Scan for the cell matching the given text and deliver its [x, y] coordinate at center. 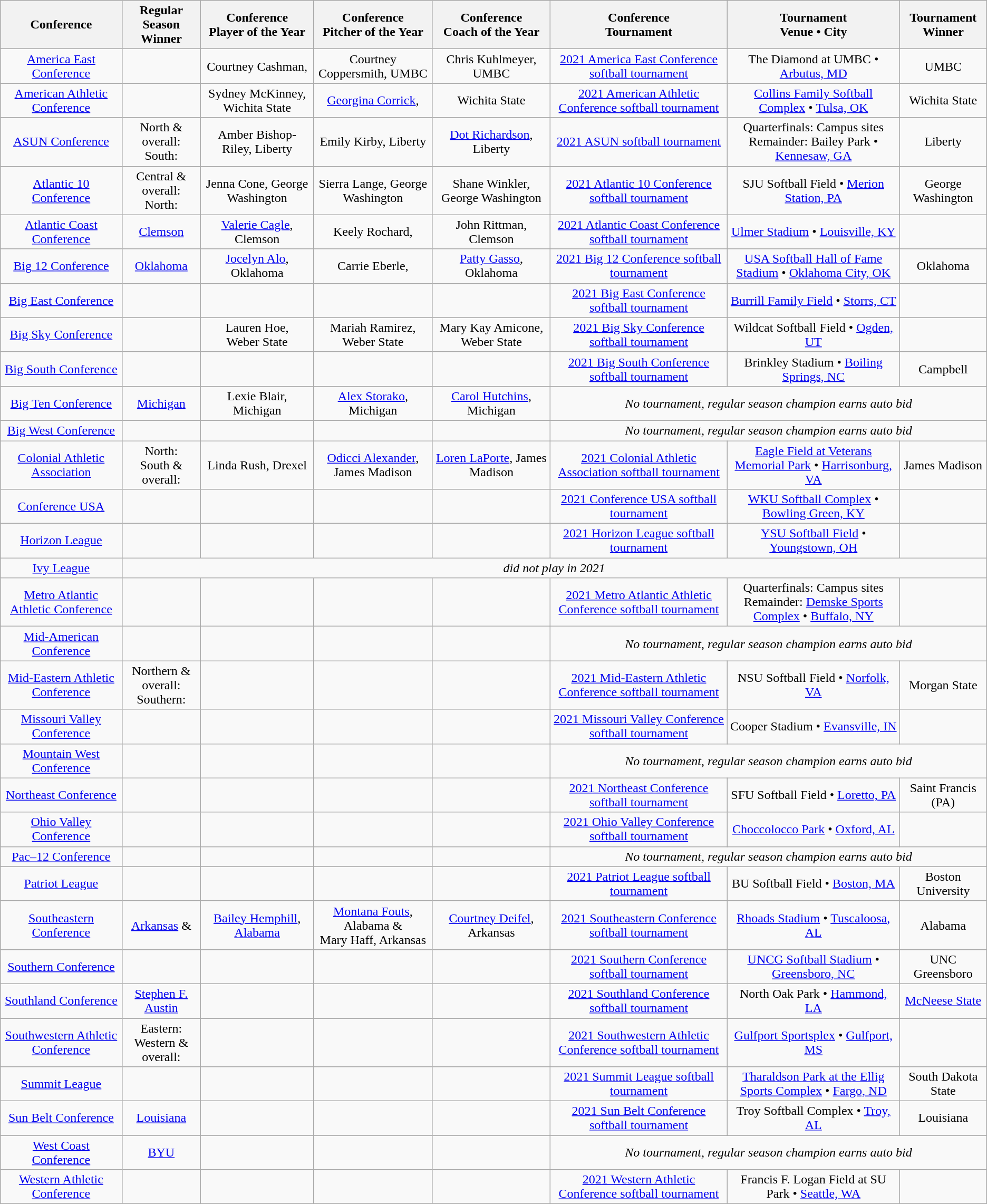
Clemson [161, 232]
Regular Season Winner [161, 25]
2021 Atlantic Coast Conference softball tournament [639, 232]
Atlantic 10 Conference [61, 190]
Gulfport Sportsplex • Gulfport, MS [813, 1042]
Valerie Cagle, Clemson [257, 232]
2021 America East Conference softball tournament [639, 66]
SJU Softball Field • Merion Station, PA [813, 190]
Eastern: Western & overall: [161, 1042]
Western Athletic Conference [61, 1187]
Collins Family Softball Complex • Tulsa, OK [813, 100]
Mariah Ramirez,Weber State [373, 334]
America East Conference [61, 66]
Northern & overall: Southern: [161, 685]
2021 Sun Belt Conference softball tournament [639, 1118]
Sydney McKinney, Wichita State [257, 100]
2021 Southern Conference softball tournament [639, 966]
Missouri Valley Conference [61, 727]
Ivy League [61, 568]
Emily Kirby, Liberty [373, 142]
Jocelyn Alo, Oklahoma [257, 266]
Liberty [943, 142]
2021 Atlantic 10 Conference softball tournament [639, 190]
Amber Bishop-Riley, Liberty [257, 142]
Southwestern Athletic Conference [61, 1042]
Boston University [943, 884]
2021 ASUN softball tournament [639, 142]
Chris Kuhlmeyer, UMBC [491, 66]
USA Softball Hall of Fame Stadium • Oklahoma City, OK [813, 266]
ASUN Conference [61, 142]
Brinkley Stadium • Boiling Springs, NC [813, 369]
Quarterfinals: Campus sitesRemainder: Bailey Park • Kennesaw, GA [813, 142]
Big 12 Conference [61, 266]
American Athletic Conference [61, 100]
Southland Conference [61, 1001]
Arkansas & [161, 925]
Ulmer Stadium • Louisville, KY [813, 232]
Atlantic Coast Conference [61, 232]
Courtney Cashman, [257, 66]
Loren LaPorte, James Madison [491, 465]
Jenna Cone, George Washington [257, 190]
Quarterfinals: Campus sitesRemainder: Demske Sports Complex • Buffalo, NY [813, 602]
North & overall: South: [161, 142]
Mid-Eastern Athletic Conference [61, 685]
Cooper Stadium • Evansville, IN [813, 727]
Saint Francis (PA) [943, 795]
Big West Conference [61, 430]
Montana Fouts, Alabama &Mary Haff, Arkansas [373, 925]
Ohio Valley Conference [61, 829]
Southeastern Conference [61, 925]
Northeast Conference [61, 795]
Pac–12 Conference [61, 856]
George Washington [943, 190]
BYU [161, 1153]
Carrie Eberle, [373, 266]
Conference Tournament [639, 25]
Big South Conference [61, 369]
2021 Colonial Athletic Association softball tournament [639, 465]
Big East Conference [61, 301]
Patriot League [61, 884]
North: South & overall: [161, 465]
Linda Rush, Drexel [257, 465]
Stephen F. Austin [161, 1001]
Tharaldson Park at the Ellig Sports Complex • Fargo, ND [813, 1084]
McNeese State [943, 1001]
Conference Pitcher of the Year [373, 25]
Burrill Family Field • Storrs, CT [813, 301]
John Rittman, Clemson [491, 232]
BU Softball Field • Boston, MA [813, 884]
Shane Winkler, George Washington [491, 190]
Conference USA [61, 506]
Conference Player of the Year [257, 25]
did not play in 2021 [554, 568]
Bailey Hemphill, Alabama [257, 925]
UMBC [943, 66]
2021 Big 12 Conference softball tournament [639, 266]
2021 Mid-Eastern Athletic Conference softball tournament [639, 685]
Odicci Alexander, James Madison [373, 465]
2021 Big Sky Conference softball tournament [639, 334]
Choccolocco Park • Oxford, AL [813, 829]
Tournament Venue • City [813, 25]
Mid-American Conference [61, 643]
2021 Horizon League softball tournament [639, 541]
Alex Storako, Michigan [373, 403]
Lexie Blair, Michigan [257, 403]
2021 Southeastern Conference softball tournament [639, 925]
Big Ten Conference [61, 403]
2021 Missouri Valley Conference softball tournament [639, 727]
2021 Summit League softball tournament [639, 1084]
2021 Ohio Valley Conference softball tournament [639, 829]
UNCG Softball Stadium • Greensboro, NC [813, 966]
Mary Kay Amicone,Weber State [491, 334]
Sierra Lange, George Washington [373, 190]
Metro Atlantic Athletic Conference [61, 602]
West Coast Conference [61, 1153]
Morgan State [943, 685]
Sun Belt Conference [61, 1118]
The Diamond at UMBC • Arbutus, MD [813, 66]
North Oak Park • Hammond, LA [813, 1001]
Summit League [61, 1084]
2021 Northeast Conference softball tournament [639, 795]
Michigan [161, 403]
Keely Rochard, [373, 232]
Francis F. Logan Field at SU Park • Seattle, WA [813, 1187]
Conference Coach of the Year [491, 25]
Eagle Field at Veterans Memorial Park • Harrisonburg, VA [813, 465]
Tournament Winner [943, 25]
Campbell [943, 369]
Alabama [943, 925]
2021 Big South Conference softball tournament [639, 369]
UNC Greensboro [943, 966]
WKU Softball Complex • Bowling Green, KY [813, 506]
Rhoads Stadium • Tuscaloosa, AL [813, 925]
Troy Softball Complex • Troy, AL [813, 1118]
2021 Patriot League softball tournament [639, 884]
Southern Conference [61, 966]
South Dakota State [943, 1084]
Central & overall: North: [161, 190]
Lauren Hoe,Weber State [257, 334]
2021 Big East Conference softball tournament [639, 301]
2021 Western Athletic Conference softball tournament [639, 1187]
Patty Gasso, Oklahoma [491, 266]
Dot Richardson, Liberty [491, 142]
Carol Hutchins, Michigan [491, 403]
James Madison [943, 465]
Wildcat Softball Field • Ogden, UT [813, 334]
2021 Southland Conference softball tournament [639, 1001]
Horizon League [61, 541]
Mountain West Conference [61, 760]
Courtney Coppersmith, UMBC [373, 66]
2021 Southwestern Athletic Conference softball tournament [639, 1042]
Big Sky Conference [61, 334]
YSU Softball Field • Youngstown, OH [813, 541]
NSU Softball Field • Norfolk, VA [813, 685]
2021 American Athletic Conference softball tournament [639, 100]
2021 Conference USA softball tournament [639, 506]
Courtney Deifel, Arkansas [491, 925]
Colonial Athletic Association [61, 465]
Conference [61, 25]
SFU Softball Field • Loretto, PA [813, 795]
Georgina Corrick, [373, 100]
2021 Metro Atlantic Athletic Conference softball tournament [639, 602]
